Capture the cell that displays the provided text and extract its [X, Y] central coordinate. 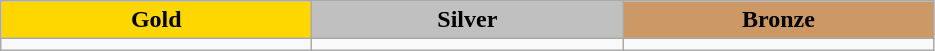
Gold [156, 20]
Bronze [778, 20]
Silver [468, 20]
